Return (x, y) of the center of cell containing provided text 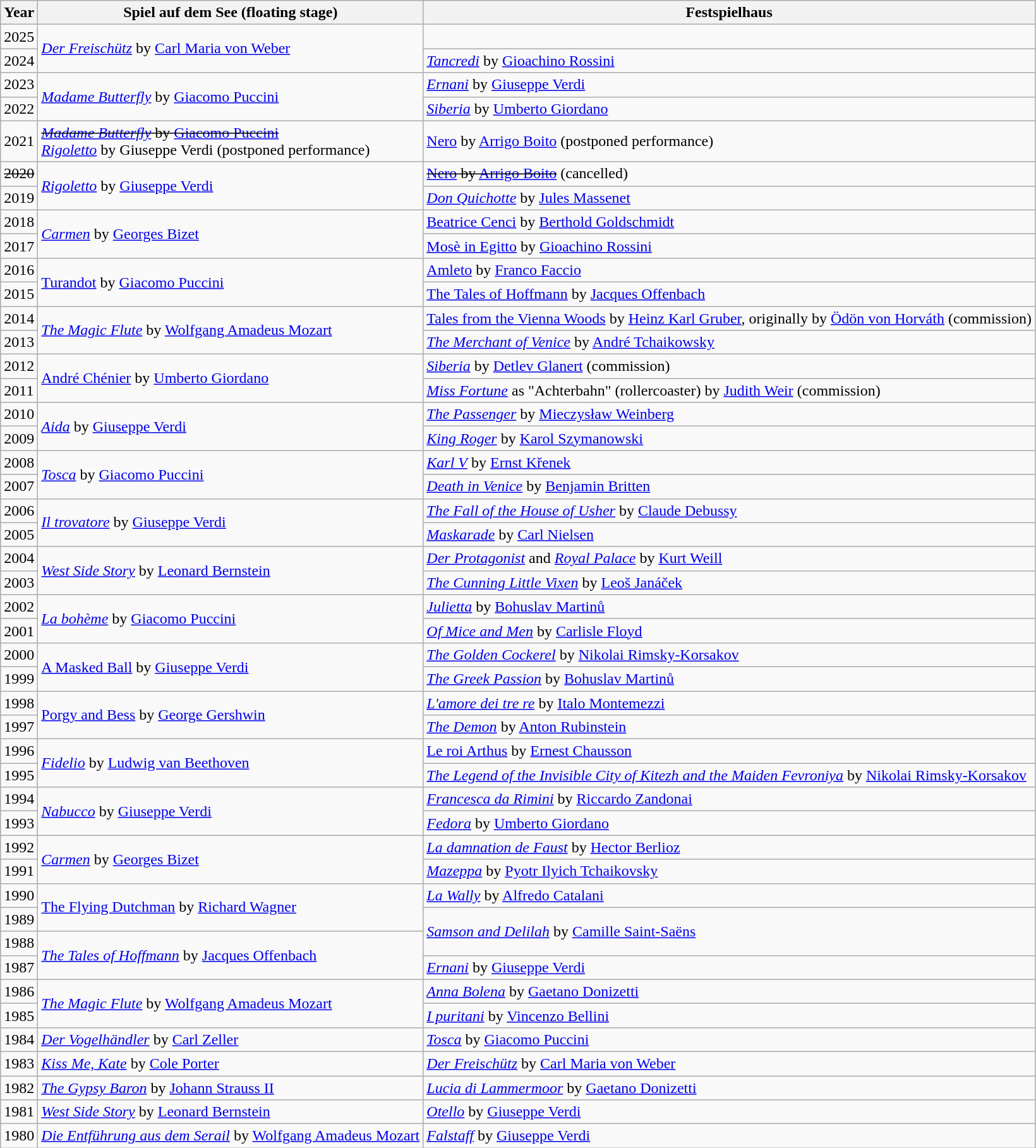
1980 (19, 1136)
Siberia by Detlev Glanert (commission) (729, 366)
1990 (19, 895)
Year (19, 13)
1999 (19, 679)
The Gypsy Baron by Johann Strauss II (231, 1087)
Maskarade by Carl Nielsen (729, 535)
André Chénier by Umberto Giordano (231, 378)
2013 (19, 342)
Il trovatore by Giuseppe Verdi (231, 523)
Fedora by Umberto Giordano (729, 823)
2017 (19, 246)
The Greek Passion by Bohuslav Martinů (729, 679)
La damnation de Faust by Hector Berlioz (729, 847)
Samson and Delilah by Camille Saint-Saëns (729, 931)
1981 (19, 1112)
Spiel auf dem See (floating stage) (231, 13)
2022 (19, 109)
The Legend of the Invisible City of Kitezh and the Maiden Fevroniya by Nikolai Rimsky-Korsakov (729, 775)
Beatrice Cenci by Berthold Goldschmidt (729, 222)
1989 (19, 919)
The Cunning Little Vixen by Leoš Janáček (729, 583)
La Wally by Alfredo Catalani (729, 895)
The Merchant of Venice by André Tchaikowsky (729, 342)
2005 (19, 535)
Siberia by Umberto Giordano (729, 109)
Rigoletto by Giuseppe Verdi (231, 186)
Karl V by Ernst Křenek (729, 462)
1982 (19, 1087)
Mosè in Egitto by Gioachino Rossini (729, 246)
2025 (19, 37)
2009 (19, 438)
The Passenger by Mieczysław Weinberg (729, 414)
2000 (19, 655)
2007 (19, 486)
2010 (19, 414)
Julietta by Bohuslav Martinů (729, 607)
The Golden Cockerel by Nikolai Rimsky-Korsakov (729, 655)
Miss Fortune as "Achterbahn" (rollercoaster) by Judith Weir (commission) (729, 390)
Falstaff by Giuseppe Verdi (729, 1136)
Der Vogelhändler by Carl Zeller (231, 1039)
Mazeppa by Pyotr Ilyich Tchaikovsky (729, 871)
1994 (19, 799)
2019 (19, 198)
Nero by Arrigo Boito (cancelled) (729, 174)
1992 (19, 847)
Festspielhaus (729, 13)
Turandot by Giacomo Puccini (231, 282)
The Flying Dutchman by Richard Wagner (231, 907)
Tales from the Vienna Woods by Heinz Karl Gruber, originally by Ödön von Horváth (commission) (729, 318)
Madame Butterfly by Giacomo Puccini (231, 97)
2018 (19, 222)
2024 (19, 61)
L'amore dei tre re by Italo Montemezzi (729, 703)
Porgy and Bess by George Gershwin (231, 715)
1996 (19, 751)
Anna Bolena by Gaetano Donizetti (729, 991)
I puritani by Vincenzo Bellini (729, 1015)
1983 (19, 1063)
Tancredi by Gioachino Rossini (729, 61)
Nabucco by Giuseppe Verdi (231, 811)
Le roi Arthus by Ernest Chausson (729, 751)
2020 (19, 174)
1991 (19, 871)
Aida by Giuseppe Verdi (231, 426)
Of Mice and Men by Carlisle Floyd (729, 631)
The Fall of the House of Usher by Claude Debussy (729, 511)
2006 (19, 511)
1988 (19, 943)
2012 (19, 366)
King Roger by Karol Szymanowski (729, 438)
2008 (19, 462)
Madame Butterfly by Giacomo PucciniRigoletto by Giuseppe Verdi (postponed performance) (231, 142)
The Demon by Anton Rubinstein (729, 727)
La bohème by Giacomo Puccini (231, 619)
Kiss Me, Kate by Cole Porter (231, 1063)
2023 (19, 85)
1984 (19, 1039)
2014 (19, 318)
1998 (19, 703)
Der Protagonist and Royal Palace by Kurt Weill (729, 559)
Don Quichotte by Jules Massenet (729, 198)
Francesca da Rimini by Riccardo Zandonai (729, 799)
2015 (19, 294)
Lucia di Lammermoor by Gaetano Donizetti (729, 1087)
1987 (19, 967)
Amleto by Franco Faccio (729, 270)
2016 (19, 270)
2003 (19, 583)
2004 (19, 559)
A Masked Ball by Giuseppe Verdi (231, 667)
Death in Venice by Benjamin Britten (729, 486)
1993 (19, 823)
Nero by Arrigo Boito (postponed performance) (729, 142)
2011 (19, 390)
1986 (19, 991)
2001 (19, 631)
Fidelio by Ludwig van Beethoven (231, 763)
2021 (19, 142)
1997 (19, 727)
1995 (19, 775)
Otello by Giuseppe Verdi (729, 1112)
1985 (19, 1015)
2002 (19, 607)
Die Entführung aus dem Serail by Wolfgang Amadeus Mozart (231, 1136)
